Output the (x, y) coordinate of the center of the cell containing the given text.  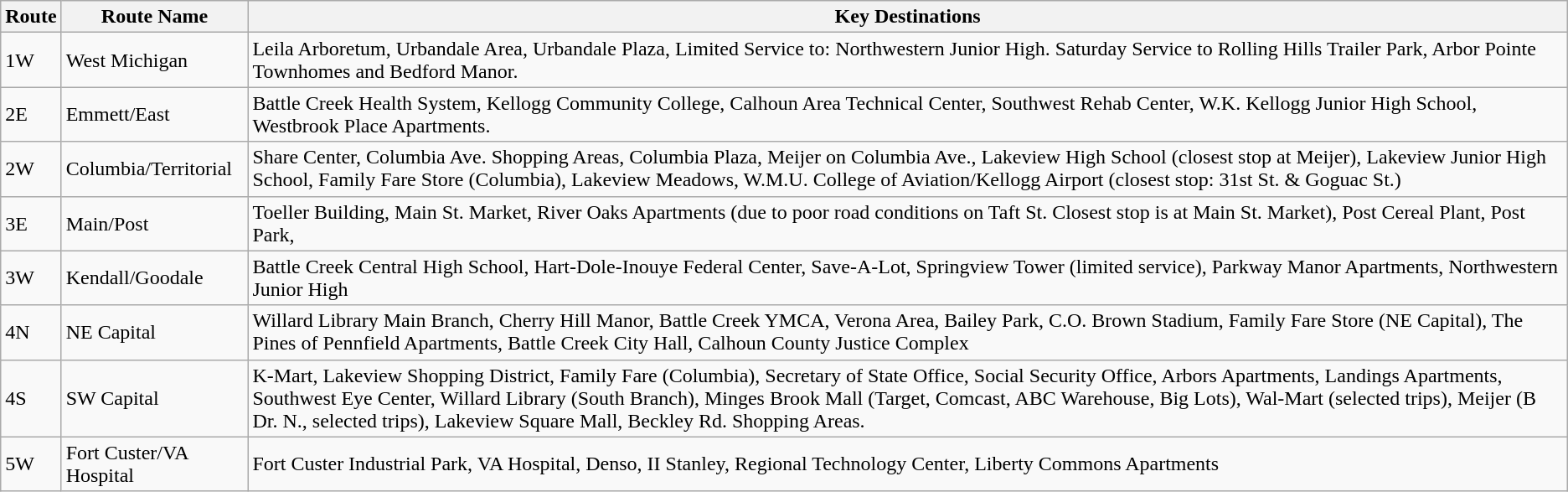
1W (31, 60)
4S (31, 398)
Route Name (154, 17)
Route (31, 17)
3W (31, 278)
Main/Post (154, 223)
4N (31, 332)
SW Capital (154, 398)
2E (31, 114)
Fort Custer/VA Hospital (154, 464)
Key Destinations (908, 17)
Emmett/East (154, 114)
Fort Custer Industrial Park, VA Hospital, Denso, II Stanley, Regional Technology Center, Liberty Commons Apartments (908, 464)
NE Capital (154, 332)
5W (31, 464)
3E (31, 223)
Kendall/Goodale (154, 278)
Columbia/Territorial (154, 169)
2W (31, 169)
West Michigan (154, 60)
